Detect which cell encompasses the target text, then output its (X, Y) center coordinate. 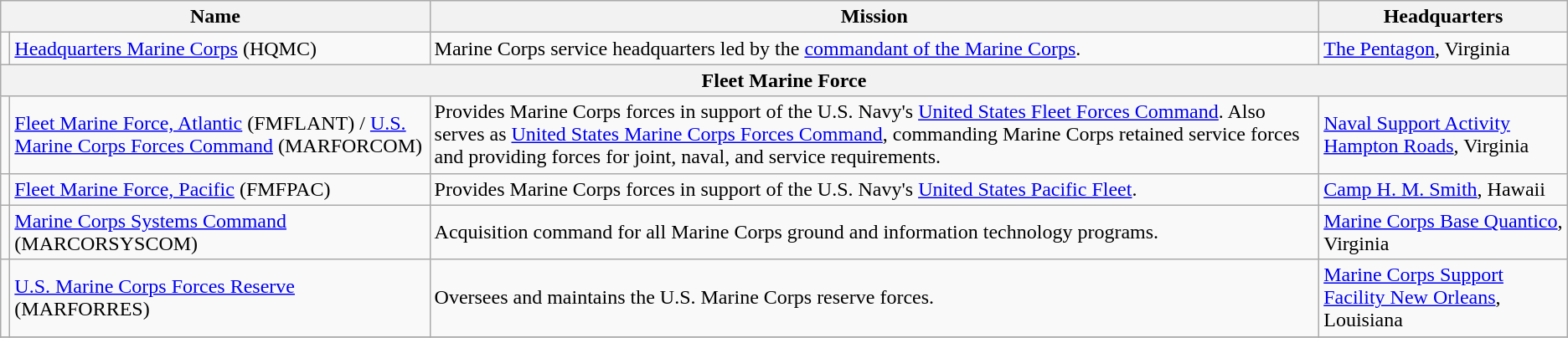
The Pentagon, Virginia (1444, 49)
Mission (874, 17)
Naval Support Activity Hampton Roads, Virginia (1444, 135)
Camp H. M. Smith, Hawaii (1444, 189)
Name (215, 17)
Headquarters Marine Corps (HQMC) (219, 49)
Headquarters (1444, 17)
U.S. Marine Corps Forces Reserve (MARFORRES) (219, 298)
Marine Corps Systems Command (MARCORSYSCOM) (219, 233)
Provides Marine Corps forces in support of the U.S. Navy's United States Pacific Fleet. (874, 189)
Marine Corps Support Facility New Orleans, Louisiana (1444, 298)
Marine Corps Base Quantico, Virginia (1444, 233)
Acquisition command for all Marine Corps ground and information technology programs. (874, 233)
Fleet Marine Force (784, 80)
Fleet Marine Force, Atlantic (FMFLANT) / U.S. Marine Corps Forces Command (MARFORCOM) (219, 135)
Marine Corps service headquarters led by the commandant of the Marine Corps. (874, 49)
Oversees and maintains the U.S. Marine Corps reserve forces. (874, 298)
Fleet Marine Force, Pacific (FMFPAC) (219, 189)
